Determine the (X, Y) coordinate at the center of the cell enclosing the given text.  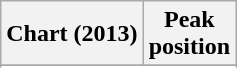
Peakposition (189, 34)
Chart (2013) (72, 34)
